For the text-containing cell, return its midpoint in [x, y] coordinate format. 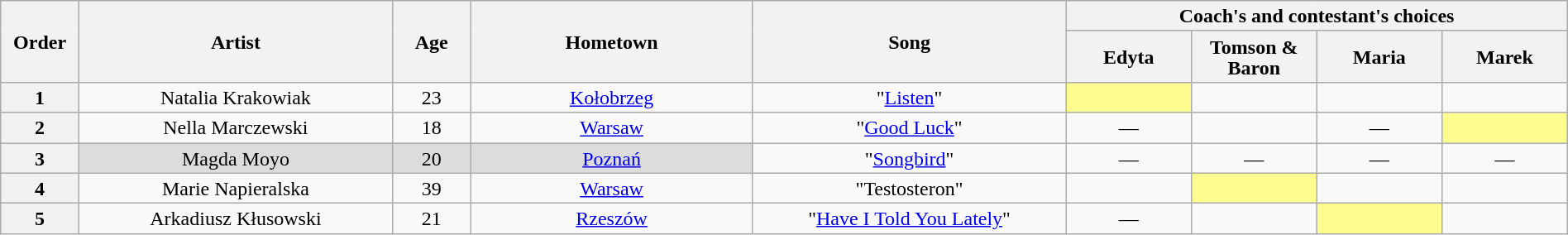
4 [40, 189]
Nella Marczewski [235, 127]
23 [432, 98]
Magda Moyo [235, 157]
Marie Napieralska [235, 189]
Maria [1379, 56]
39 [432, 189]
3 [40, 157]
Tomson & Baron [1255, 56]
Natalia Krakowiak [235, 98]
5 [40, 218]
"Have I Told You Lately" [910, 218]
"Good Luck" [910, 127]
Age [432, 41]
Kołobrzeg [612, 98]
Order [40, 41]
Artist [235, 41]
"Listen" [910, 98]
"Testosteron" [910, 189]
Coach's and contestant's choices [1317, 17]
Arkadiusz Kłusowski [235, 218]
Rzeszów [612, 218]
18 [432, 127]
20 [432, 157]
2 [40, 127]
1 [40, 98]
Edyta [1129, 56]
Hometown [612, 41]
"Songbird" [910, 157]
Song [910, 41]
Marek [1505, 56]
Poznań [612, 157]
21 [432, 218]
